Find where the given text appears and provide that cell's center as (X, Y) coordinate. 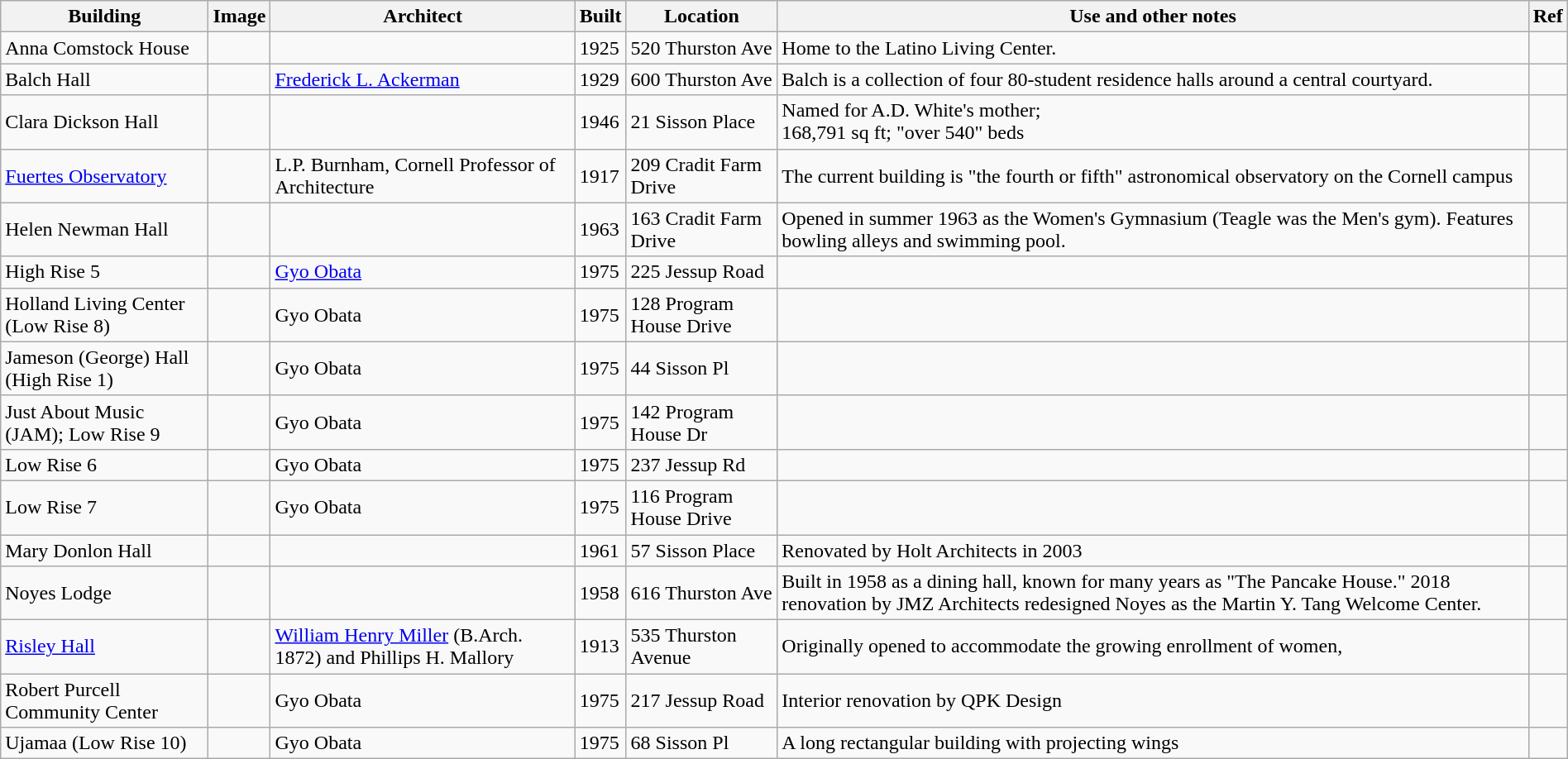
44 Sisson Pl (701, 369)
The current building is "the fourth or fifth" astronomical observatory on the Cornell campus (1153, 175)
Image (240, 17)
Ujamaa (Low Rise 10) (104, 743)
225 Jessup Road (701, 272)
163 Cradit Farm Drive (701, 230)
Jameson (George) Hall (High Rise 1) (104, 369)
Ref (1548, 17)
Low Rise 6 (104, 465)
616 Thurston Ave (701, 594)
1917 (600, 175)
Originally opened to accommodate the growing enrollment of women, (1153, 647)
Helen Newman Hall (104, 230)
Anna Comstock House (104, 48)
142 Program House Dr (701, 422)
128 Program House Drive (701, 314)
Use and other notes (1153, 17)
57 Sisson Place (701, 550)
Robert Purcell Community Center (104, 701)
1913 (600, 647)
217 Jessup Road (701, 701)
Built (600, 17)
21 Sisson Place (701, 122)
Holland Living Center (Low Rise 8) (104, 314)
68 Sisson Pl (701, 743)
Named for A.D. White's mother; 168,791 sq ft; "over 540" beds (1153, 122)
1958 (600, 594)
Balch Hall (104, 79)
Opened in summer 1963 as the Women's Gymnasium (Teagle was the Men's gym). Features bowling alleys and swimming pool. (1153, 230)
535 Thurston Avenue (701, 647)
Noyes Lodge (104, 594)
Low Rise 7 (104, 508)
1925 (600, 48)
William Henry Miller (B.Arch. 1872) and Phillips H. Mallory (423, 647)
116 Program House Drive (701, 508)
A long rectangular building with projecting wings (1153, 743)
Fuertes Observatory (104, 175)
Just About Music (JAM); Low Rise 9 (104, 422)
Frederick L. Ackerman (423, 79)
1929 (600, 79)
1961 (600, 550)
Interior renovation by QPK Design (1153, 701)
Building (104, 17)
Renovated by Holt Architects in 2003 (1153, 550)
Clara Dickson Hall (104, 122)
1963 (600, 230)
Home to the Latino Living Center. (1153, 48)
L.P. Burnham, Cornell Professor of Architecture (423, 175)
Balch is a collection of four 80-student residence halls around a central courtyard. (1153, 79)
Mary Donlon Hall (104, 550)
Architect (423, 17)
1946 (600, 122)
High Rise 5 (104, 272)
209 Cradit Farm Drive (701, 175)
237 Jessup Rd (701, 465)
520 Thurston Ave (701, 48)
600 Thurston Ave (701, 79)
Location (701, 17)
Risley Hall (104, 647)
